Pinpoint the cell where the given text exists, returning its [x, y] midpoint coordinate. 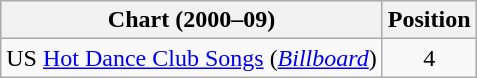
Chart (2000–09) [192, 20]
Position [429, 20]
4 [429, 58]
US Hot Dance Club Songs (Billboard) [192, 58]
